Extract the (x, y) coordinate from the center of the cell holding the provided text.  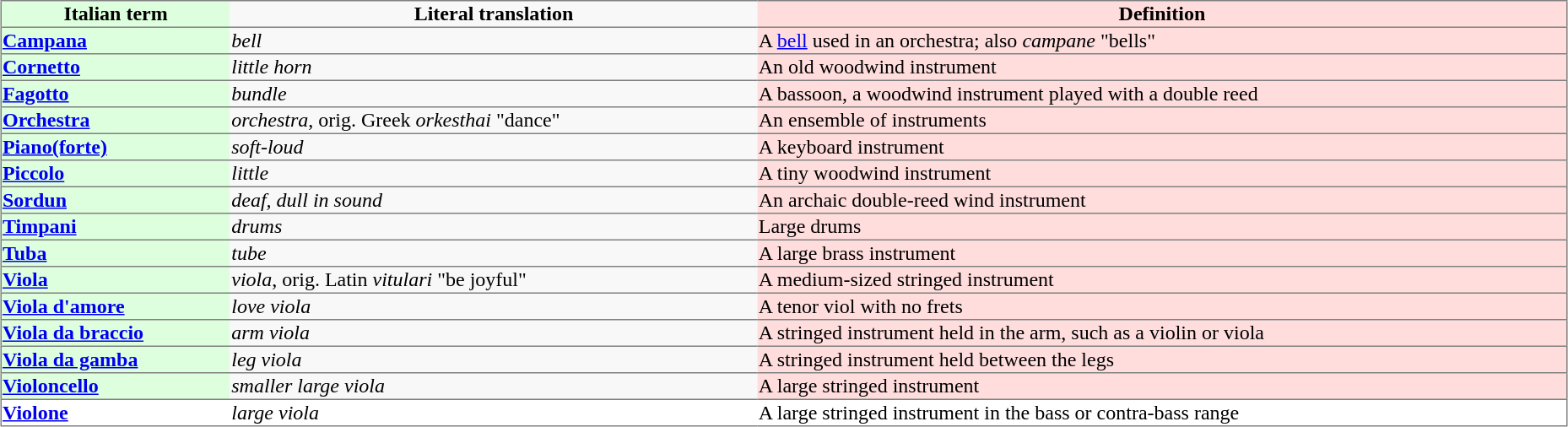
Piano(forte) (116, 147)
An old woodwind instrument (1162, 68)
Literal translation (495, 14)
soft-loud (495, 147)
A large stringed instrument (1162, 386)
bell (495, 41)
A tiny woodwind instrument (1162, 174)
A large brass instrument (1162, 253)
Campana (116, 41)
A keyboard instrument (1162, 147)
leg viola (495, 359)
A bell used in an orchestra; also campane "bells" (1162, 41)
orchestra, orig. Greek orkesthai "dance" (495, 121)
Viola da braccio (116, 333)
A large stringed instrument in the bass or contra-bass range (1162, 413)
large viola (495, 413)
Viola (116, 280)
Tuba (116, 253)
arm viola (495, 333)
Sordun (116, 200)
Large drums (1162, 227)
Definition (1162, 14)
Piccolo (116, 174)
love viola (495, 306)
little horn (495, 68)
drums (495, 227)
Italian term (116, 14)
A stringed instrument held between the legs (1162, 359)
An ensemble of instruments (1162, 121)
A bassoon, a woodwind instrument played with a double reed (1162, 94)
Fagotto (116, 94)
Orchestra (116, 121)
Violoncello (116, 386)
An archaic double-reed wind instrument (1162, 200)
tube (495, 253)
Violone (116, 413)
deaf, dull in sound (495, 200)
Viola d'amore (116, 306)
Viola da gamba (116, 359)
smaller large viola (495, 386)
little (495, 174)
A stringed instrument held in the arm, such as a violin or viola (1162, 333)
Cornetto (116, 68)
viola, orig. Latin vitulari "be joyful" (495, 280)
A medium-sized stringed instrument (1162, 280)
A tenor viol with no frets (1162, 306)
bundle (495, 94)
Timpani (116, 227)
